Return the (X, Y) coordinate for the center point of the cell that contains the specified text.  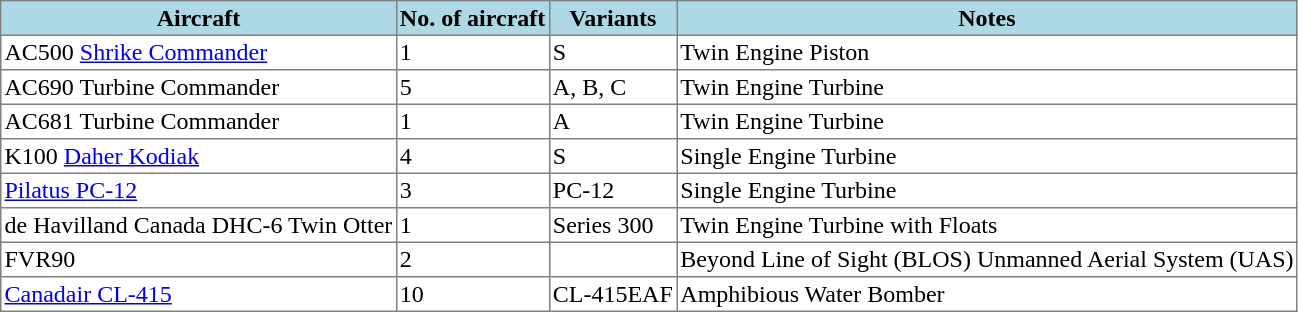
No. of aircraft (472, 18)
CL-415EAF (613, 294)
Pilatus PC-12 (198, 190)
Canadair CL-415 (198, 294)
AC500 Shrike Commander (198, 52)
4 (472, 156)
3 (472, 190)
Twin Engine Piston (988, 52)
5 (472, 87)
Amphibious Water Bomber (988, 294)
A, B, C (613, 87)
2 (472, 259)
FVR90 (198, 259)
10 (472, 294)
Variants (613, 18)
de Havilland Canada DHC-6 Twin Otter (198, 225)
AC681 Turbine Commander (198, 121)
A (613, 121)
Notes (988, 18)
PC-12 (613, 190)
AC690 Turbine Commander (198, 87)
K100 Daher Kodiak (198, 156)
Twin Engine Turbine with Floats (988, 225)
Aircraft (198, 18)
Series 300 (613, 225)
Beyond Line of Sight (BLOS) Unmanned Aerial System (UAS) (988, 259)
